Identify which cell holds the provided text, then report its (X, Y) central coordinate. 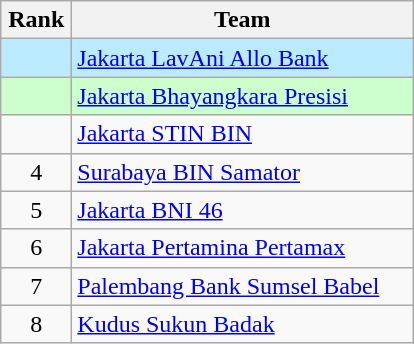
Rank (36, 20)
Surabaya BIN Samator (242, 172)
Jakarta BNI 46 (242, 210)
7 (36, 286)
Jakarta LavAni Allo Bank (242, 58)
6 (36, 248)
Jakarta STIN BIN (242, 134)
8 (36, 324)
4 (36, 172)
Jakarta Pertamina Pertamax (242, 248)
Team (242, 20)
Palembang Bank Sumsel Babel (242, 286)
Jakarta Bhayangkara Presisi (242, 96)
Kudus Sukun Badak (242, 324)
5 (36, 210)
